Locate the cell with the specified text and output its (X, Y) center coordinate. 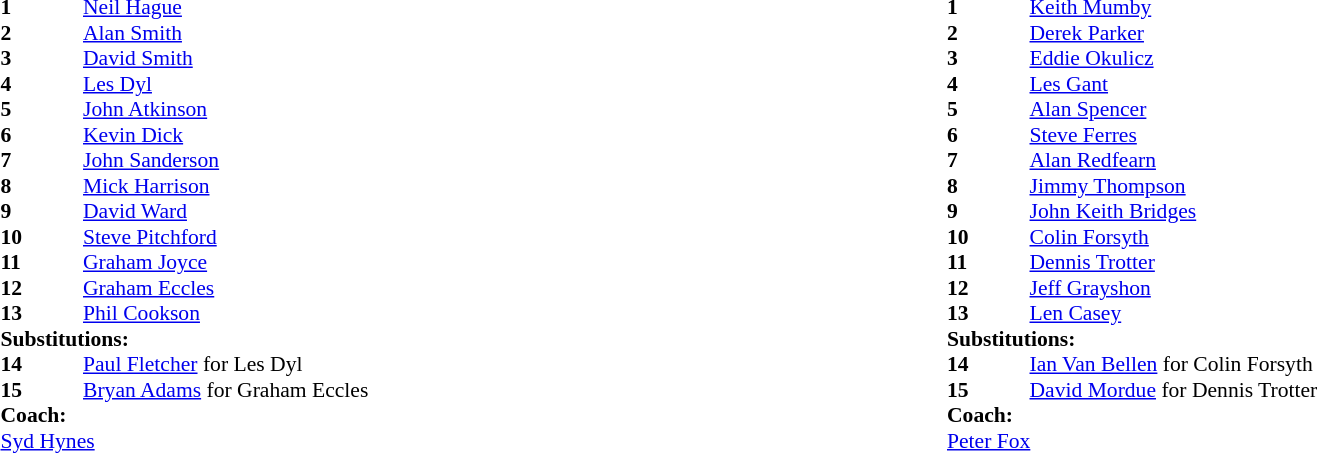
David Ward (226, 211)
Kevin Dick (226, 135)
John Atkinson (226, 109)
Mick Harrison (226, 186)
Steve Pitchford (226, 237)
Paul Fletcher for Les Dyl (226, 365)
Graham Joyce (226, 263)
David Smith (226, 59)
John Sanderson (226, 161)
Les Dyl (226, 84)
Bryan Adams for Graham Eccles (226, 390)
Graham Eccles (226, 288)
Alan Smith (226, 33)
Phil Cookson (226, 313)
